For the text-containing cell, return its midpoint in [X, Y] coordinate format. 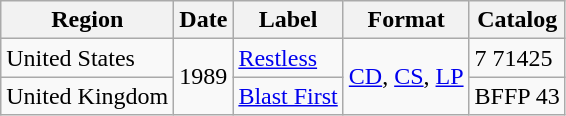
CD, CS, LP [406, 77]
7 71425 [517, 58]
United Kingdom [88, 96]
1989 [204, 77]
Label [288, 20]
United States [88, 58]
Date [204, 20]
Restless [288, 58]
Format [406, 20]
BFFP 43 [517, 96]
Blast First [288, 96]
Catalog [517, 20]
Region [88, 20]
